For the text-containing cell, return its midpoint in (X, Y) coordinate format. 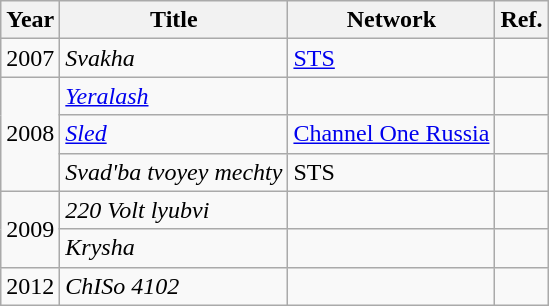
2007 (30, 58)
Sled (174, 134)
Krysha (174, 248)
2012 (30, 286)
Network (392, 20)
ChISo 4102 (174, 286)
220 Volt lyubvi (174, 210)
Svakha (174, 58)
Channel One Russia (392, 134)
Ref. (522, 20)
Title (174, 20)
Svad'ba tvoyey mechty (174, 172)
2009 (30, 229)
Yeralash (174, 96)
2008 (30, 134)
Year (30, 20)
